Output the [X, Y] coordinate of the center of the cell containing the given text.  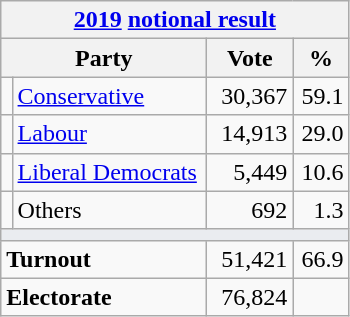
14,913 [250, 134]
10.6 [321, 172]
Conservative [110, 96]
76,824 [250, 297]
51,421 [250, 259]
66.9 [321, 259]
% [321, 58]
Electorate [104, 297]
Party [104, 58]
Liberal Democrats [110, 172]
Turnout [104, 259]
59.1 [321, 96]
29.0 [321, 134]
30,367 [250, 96]
1.3 [321, 210]
2019 notional result [175, 20]
Others [110, 210]
692 [250, 210]
Vote [250, 58]
Labour [110, 134]
5,449 [250, 172]
